Extract the (X, Y) coordinate from the center of the cell holding the provided text.  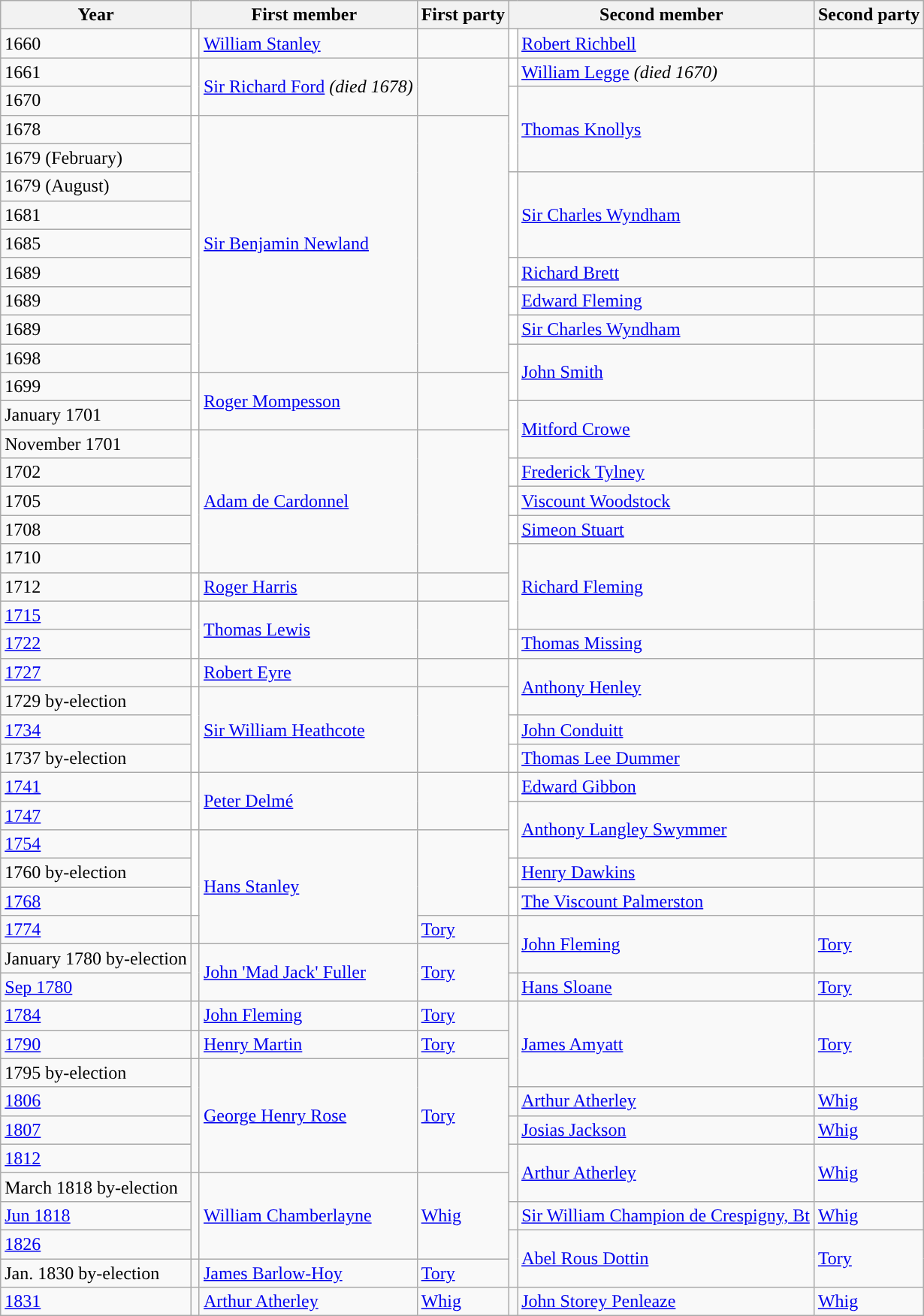
Thomas Knollys (666, 129)
1660 (96, 44)
1715 (96, 615)
Year (96, 15)
Sir William Champion de Crespigny, Bt (666, 1215)
Anthony Langley Swymmer (666, 829)
1679 (February) (96, 158)
Second member (662, 15)
1831 (96, 1302)
1712 (96, 587)
Viscount Woodstock (666, 501)
1747 (96, 815)
1710 (96, 558)
March 1818 by-election (96, 1187)
1699 (96, 387)
1729 by-election (96, 701)
1678 (96, 129)
Hans Sloane (666, 987)
George Henry Rose (308, 1115)
Peter Delmé (308, 801)
1774 (96, 930)
1679 (August) (96, 186)
Henry Martin (308, 1044)
Jun 1818 (96, 1215)
1737 by-election (96, 758)
Roger Harris (308, 587)
1670 (96, 101)
1754 (96, 844)
1812 (96, 1158)
Second party (868, 15)
Adam de Cardonnel (308, 501)
1661 (96, 72)
Jan. 1830 by-election (96, 1273)
Richard Brett (666, 272)
Robert Richbell (666, 44)
1681 (96, 215)
1705 (96, 501)
1734 (96, 729)
1807 (96, 1130)
First party (463, 15)
1784 (96, 1016)
Abel Rous Dottin (666, 1258)
Edward Gibbon (666, 786)
Mitford Crowe (666, 430)
First member (303, 15)
1806 (96, 1101)
Thomas Missing (666, 644)
Thomas Lee Dummer (666, 758)
Sep 1780 (96, 987)
Simeon Stuart (666, 530)
Sir Richard Ford (died 1678) (308, 86)
William Legge (died 1670) (666, 72)
Roger Mompesson (308, 401)
John Storey Penleaze (666, 1302)
Richard Fleming (666, 587)
1685 (96, 243)
Edward Fleming (666, 300)
1741 (96, 786)
Frederick Tylney (666, 472)
1702 (96, 472)
John Smith (666, 373)
Hans Stanley (308, 887)
John 'Mad Jack' Fuller (308, 973)
Sir Benjamin Newland (308, 243)
1826 (96, 1244)
1790 (96, 1044)
January 1780 by-election (96, 958)
January 1701 (96, 415)
James Amyatt (666, 1044)
Josias Jackson (666, 1130)
William Stanley (308, 44)
William Chamberlayne (308, 1215)
1698 (96, 358)
Henry Dawkins (666, 873)
The Viscount Palmerston (666, 901)
John Conduitt (666, 729)
Robert Eyre (308, 672)
1768 (96, 901)
November 1701 (96, 444)
Anthony Henley (666, 687)
1722 (96, 644)
1760 by-election (96, 873)
Sir William Heathcote (308, 729)
Thomas Lewis (308, 629)
1708 (96, 530)
1795 by-election (96, 1073)
1727 (96, 672)
James Barlow-Hoy (308, 1273)
